For the text-containing cell, return its midpoint in (X, Y) coordinate format. 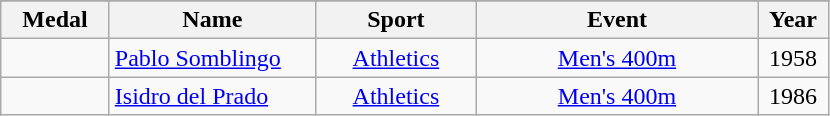
Pablo Somblingo (212, 58)
1986 (794, 96)
1958 (794, 58)
Year (794, 20)
Medal (56, 20)
Isidro del Prado (212, 96)
Event (616, 20)
Name (212, 20)
Sport (396, 20)
